Return (x, y) of the center of cell containing provided text 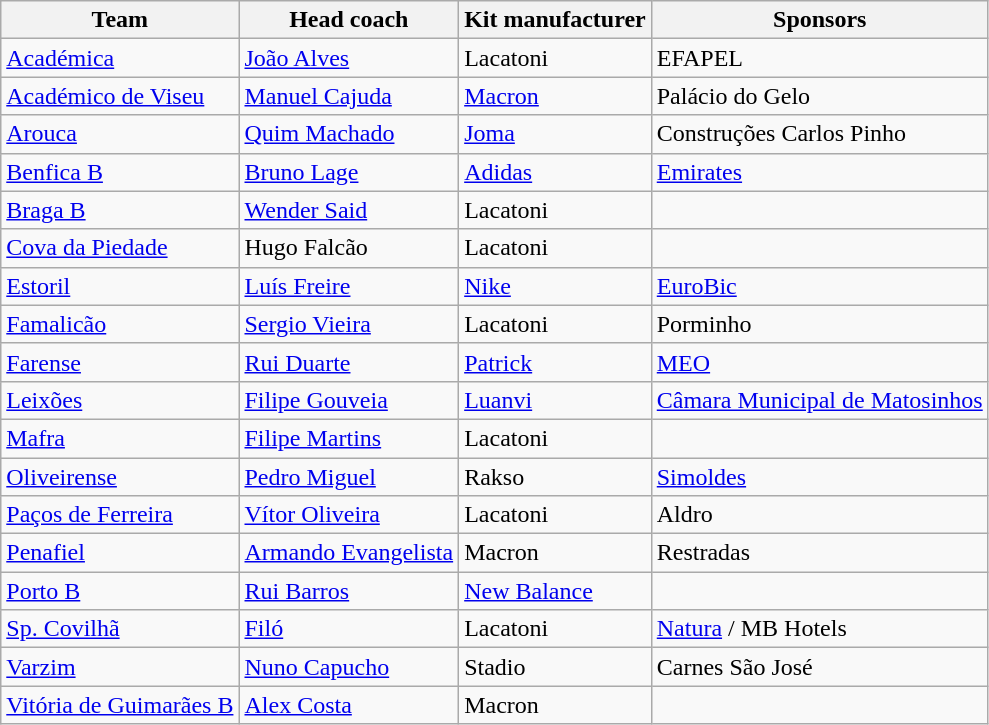
Head coach (349, 20)
Rakso (556, 477)
Quim Machado (349, 134)
New Balance (556, 591)
Oliveirense (120, 477)
Cova da Piedade (120, 248)
Sergio Vieira (349, 324)
Rui Barros (349, 591)
Stadio (556, 667)
Filó (349, 629)
MEO (820, 362)
Luanvi (556, 400)
Joma (556, 134)
Manuel Cajuda (349, 96)
Aldro (820, 515)
Nuno Capucho (349, 667)
Alex Costa (349, 705)
Sponsors (820, 20)
Team (120, 20)
Luís Freire (349, 286)
Construções Carlos Pinho (820, 134)
Estoril (120, 286)
Pedro Miguel (349, 477)
Académico de Viseu (120, 96)
Restradas (820, 553)
Hugo Falcão (349, 248)
Palácio do Gelo (820, 96)
Emirates (820, 172)
EFAPEL (820, 58)
Kit manufacturer (556, 20)
Varzim (120, 667)
Porminho (820, 324)
Farense (120, 362)
Vítor Oliveira (349, 515)
Filipe Gouveia (349, 400)
Benfica B (120, 172)
Académica (120, 58)
Wender Said (349, 210)
Filipe Martins (349, 438)
Armando Evangelista (349, 553)
Famalicão (120, 324)
Natura / MB Hotels (820, 629)
Sp. Covilhã (120, 629)
Câmara Municipal de Matosinhos (820, 400)
João Alves (349, 58)
Porto B (120, 591)
Leixões (120, 400)
Adidas (556, 172)
EuroBic (820, 286)
Mafra (120, 438)
Patrick (556, 362)
Arouca (120, 134)
Braga B (120, 210)
Penafiel (120, 553)
Paços de Ferreira (120, 515)
Vitória de Guimarães B (120, 705)
Simoldes (820, 477)
Rui Duarte (349, 362)
Nike (556, 286)
Carnes São José (820, 667)
Bruno Lage (349, 172)
